Find where the given text appears and provide that cell's center as (X, Y) coordinate. 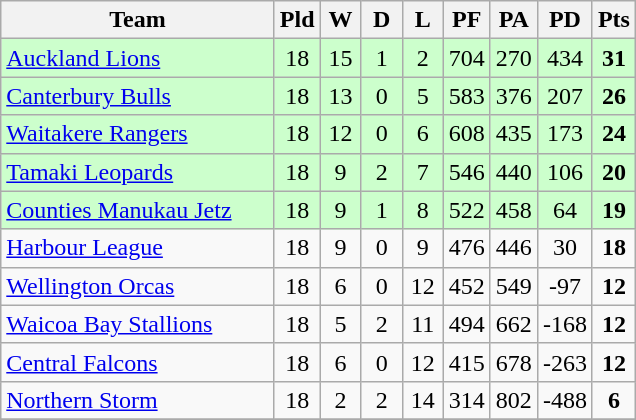
Northern Storm (138, 400)
314 (466, 400)
Counties Manukau Jetz (138, 210)
608 (466, 134)
207 (564, 96)
494 (466, 324)
D (382, 20)
173 (564, 134)
Pld (297, 20)
434 (564, 58)
14 (422, 400)
802 (514, 400)
26 (614, 96)
Waicoa Bay Stallions (138, 324)
522 (466, 210)
Canterbury Bulls (138, 96)
Wellington Orcas (138, 286)
11 (422, 324)
Pts (614, 20)
106 (564, 172)
270 (514, 58)
7 (422, 172)
PA (514, 20)
PF (466, 20)
Tamaki Leopards (138, 172)
19 (614, 210)
L (422, 20)
13 (340, 96)
704 (466, 58)
435 (514, 134)
-263 (564, 362)
452 (466, 286)
64 (564, 210)
583 (466, 96)
549 (514, 286)
31 (614, 58)
-488 (564, 400)
PD (564, 20)
678 (514, 362)
15 (340, 58)
8 (422, 210)
Central Falcons (138, 362)
-168 (564, 324)
Waitakere Rangers (138, 134)
Auckland Lions (138, 58)
446 (514, 248)
662 (514, 324)
458 (514, 210)
476 (466, 248)
20 (614, 172)
W (340, 20)
376 (514, 96)
30 (564, 248)
24 (614, 134)
Team (138, 20)
Harbour League (138, 248)
440 (514, 172)
546 (466, 172)
415 (466, 362)
-97 (564, 286)
